Output the [x, y] coordinate of the center of the cell containing the given text.  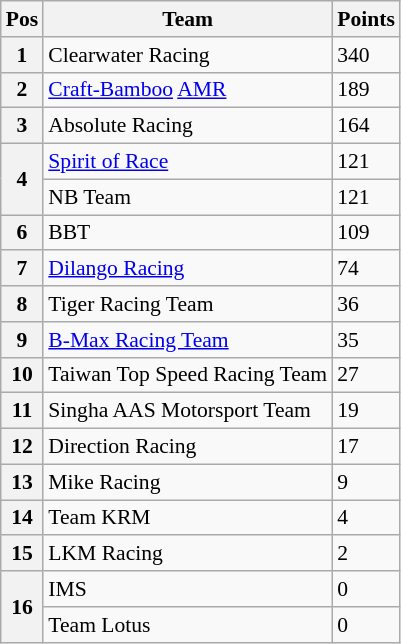
36 [366, 304]
13 [22, 482]
Team Lotus [188, 625]
27 [366, 375]
B-Max Racing Team [188, 340]
15 [22, 554]
10 [22, 375]
Spirit of Race [188, 162]
Clearwater Racing [188, 55]
Taiwan Top Speed Racing Team [188, 375]
Mike Racing [188, 482]
7 [22, 269]
Dilango Racing [188, 269]
17 [366, 447]
1 [22, 55]
6 [22, 233]
189 [366, 90]
Absolute Racing [188, 126]
12 [22, 447]
NB Team [188, 197]
340 [366, 55]
74 [366, 269]
BBT [188, 233]
8 [22, 304]
164 [366, 126]
Singha AAS Motorsport Team [188, 411]
19 [366, 411]
Points [366, 19]
109 [366, 233]
Team KRM [188, 518]
16 [22, 606]
Craft-Bamboo AMR [188, 90]
IMS [188, 589]
Team [188, 19]
Pos [22, 19]
Tiger Racing Team [188, 304]
14 [22, 518]
35 [366, 340]
3 [22, 126]
Direction Racing [188, 447]
LKM Racing [188, 554]
11 [22, 411]
